Capture the cell that displays the provided text and extract its (X, Y) central coordinate. 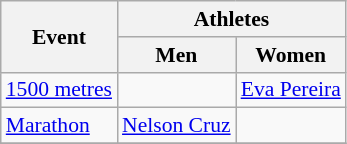
Eva Pereira (291, 90)
Nelson Cruz (176, 126)
Men (176, 55)
Marathon (59, 126)
Athletes (232, 19)
Event (59, 36)
Women (291, 55)
1500 metres (59, 90)
